Capture the cell that displays the provided text and extract its (x, y) central coordinate. 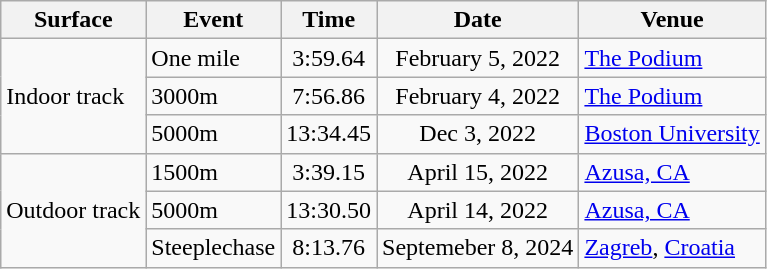
April 15, 2022 (478, 172)
13:30.50 (329, 210)
3:39.15 (329, 172)
Surface (74, 20)
Indoor track (74, 96)
3000m (214, 96)
April 14, 2022 (478, 210)
Boston University (672, 134)
7:56.86 (329, 96)
1500m (214, 172)
Event (214, 20)
One mile (214, 58)
Septemeber 8, 2024 (478, 248)
Zagreb, Croatia (672, 248)
8:13.76 (329, 248)
Dec 3, 2022 (478, 134)
Date (478, 20)
Outdoor track (74, 210)
13:34.45 (329, 134)
Venue (672, 20)
February 5, 2022 (478, 58)
Time (329, 20)
Steeplechase (214, 248)
3:59.64 (329, 58)
February 4, 2022 (478, 96)
